Search for the cell housing the specified text and yield its (x, y) center coordinate. 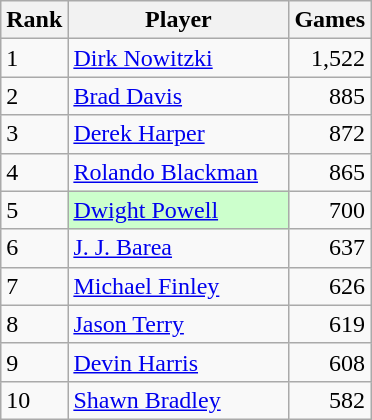
700 (330, 210)
Derek Harper (178, 134)
1,522 (330, 58)
9 (34, 362)
582 (330, 400)
8 (34, 324)
10 (34, 400)
1 (34, 58)
865 (330, 172)
7 (34, 286)
637 (330, 248)
5 (34, 210)
Shawn Bradley (178, 400)
Dwight Powell (178, 210)
Rolando Blackman (178, 172)
619 (330, 324)
Games (330, 20)
6 (34, 248)
626 (330, 286)
Brad Davis (178, 96)
Rank (34, 20)
885 (330, 96)
Devin Harris (178, 362)
608 (330, 362)
Player (178, 20)
Jason Terry (178, 324)
872 (330, 134)
Michael Finley (178, 286)
3 (34, 134)
Dirk Nowitzki (178, 58)
4 (34, 172)
2 (34, 96)
J. J. Barea (178, 248)
